Provide the (X, Y) coordinate of the cell's center where the given text is located.  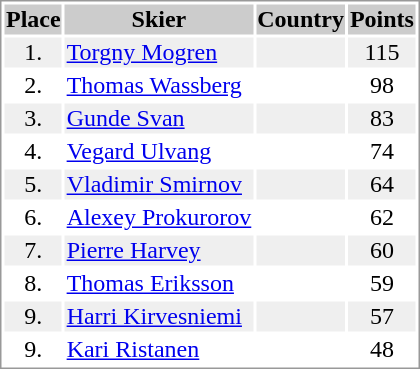
62 (382, 217)
Torgny Mogren (159, 53)
Thomas Eriksson (159, 283)
83 (382, 119)
4. (33, 151)
74 (382, 151)
Points (382, 19)
48 (382, 349)
98 (382, 85)
7. (33, 251)
Gunde Svan (159, 119)
Vladimir Smirnov (159, 185)
2. (33, 85)
Pierre Harvey (159, 251)
64 (382, 185)
Country (301, 19)
Place (33, 19)
Harri Kirvesniemi (159, 317)
Skier (159, 19)
Thomas Wassberg (159, 85)
Alexey Prokurorov (159, 217)
60 (382, 251)
3. (33, 119)
8. (33, 283)
1. (33, 53)
6. (33, 217)
59 (382, 283)
115 (382, 53)
57 (382, 317)
Kari Ristanen (159, 349)
Vegard Ulvang (159, 151)
5. (33, 185)
